Return (X, Y) of the center of cell containing provided text 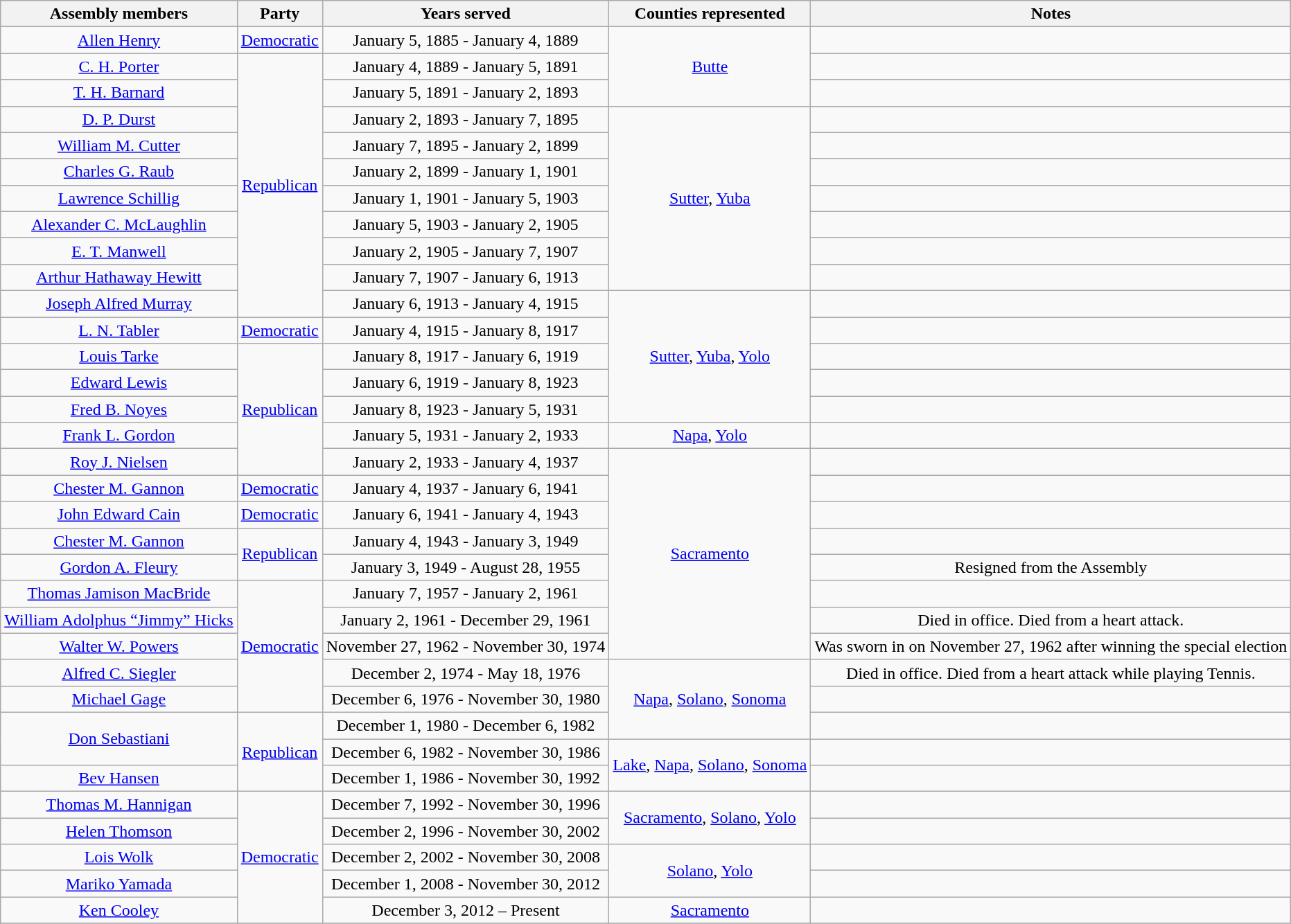
D. P. Durst (119, 119)
January 3, 1949 - August 28, 1955 (466, 567)
January 7, 1957 - January 2, 1961 (466, 594)
Thomas M. Hannigan (119, 805)
Died in office. Died from a heart attack while playing Tennis. (1051, 673)
Roy J. Nielsen (119, 462)
Napa, Yolo (710, 436)
January 5, 1891 - January 2, 1893 (466, 93)
January 2, 1905 - January 7, 1907 (466, 251)
December 1, 1986 - November 30, 1992 (466, 779)
January 2, 1933 - January 4, 1937 (466, 462)
Frank L. Gordon (119, 436)
L. N. Tabler (119, 330)
December 6, 1976 - November 30, 1980 (466, 699)
Solano, Yolo (710, 871)
Assembly members (119, 14)
January 4, 1915 - January 8, 1917 (466, 330)
January 6, 1913 - January 4, 1915 (466, 303)
December 2, 1996 - November 30, 2002 (466, 831)
Butte (710, 66)
Don Sebastiani (119, 738)
January 1, 1901 - January 5, 1903 (466, 198)
Joseph Alfred Murray (119, 303)
January 7, 1907 - January 6, 1913 (466, 277)
January 4, 1937 - January 6, 1941 (466, 488)
Gordon A. Fleury (119, 567)
Counties represented (710, 14)
T. H. Barnard (119, 93)
January 5, 1903 - January 2, 1905 (466, 224)
Edward Lewis (119, 383)
Years served (466, 14)
January 5, 1885 - January 4, 1889 (466, 40)
January 2, 1893 - January 7, 1895 (466, 119)
William M. Cutter (119, 145)
Alexander C. McLaughlin (119, 224)
Died in office. Died from a heart attack. (1051, 620)
January 4, 1943 - January 3, 1949 (466, 541)
December 7, 1992 - November 30, 1996 (466, 805)
Allen Henry (119, 40)
January 5, 1931 - January 2, 1933 (466, 436)
January 8, 1917 - January 6, 1919 (466, 357)
Charles G. Raub (119, 172)
Louis Tarke (119, 357)
December 1, 1980 - December 6, 1982 (466, 725)
January 6, 1919 - January 8, 1923 (466, 383)
Ken Cooley (119, 910)
January 6, 1941 - January 4, 1943 (466, 515)
Helen Thomson (119, 831)
E. T. Manwell (119, 251)
Lake, Napa, Solano, Sonoma (710, 765)
December 2, 2002 - November 30, 2008 (466, 858)
December 2, 1974 - May 18, 1976 (466, 673)
Resigned from the Assembly (1051, 567)
December 1, 2008 - November 30, 2012 (466, 884)
Napa, Solano, Sonoma (710, 699)
December 3, 2012 – Present (466, 910)
Mariko Yamada (119, 884)
Bev Hansen (119, 779)
November 27, 1962 - November 30, 1974 (466, 646)
Party (280, 14)
January 8, 1923 - January 5, 1931 (466, 409)
Thomas Jamison MacBride (119, 594)
William Adolphus “Jimmy” Hicks (119, 620)
Sutter, Yuba (710, 198)
Sutter, Yuba, Yolo (710, 356)
John Edward Cain (119, 515)
January 2, 1961 - December 29, 1961 (466, 620)
Michael Gage (119, 699)
Lawrence Schillig (119, 198)
January 4, 1889 - January 5, 1891 (466, 66)
Alfred C. Siegler (119, 673)
December 6, 1982 - November 30, 1986 (466, 752)
January 2, 1899 - January 1, 1901 (466, 172)
Arthur Hathaway Hewitt (119, 277)
Walter W. Powers (119, 646)
Notes (1051, 14)
Sacramento, Solano, Yolo (710, 818)
Was sworn in on November 27, 1962 after winning the special election (1051, 646)
C. H. Porter (119, 66)
Fred B. Noyes (119, 409)
January 7, 1895 - January 2, 1899 (466, 145)
Lois Wolk (119, 858)
